Locate the cell with the specified text and output its (x, y) center coordinate. 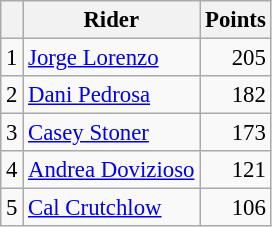
Dani Pedrosa (112, 95)
Andrea Dovizioso (112, 170)
182 (236, 95)
5 (12, 208)
1 (12, 58)
173 (236, 133)
4 (12, 170)
2 (12, 95)
3 (12, 133)
121 (236, 170)
205 (236, 58)
Points (236, 20)
106 (236, 208)
Cal Crutchlow (112, 208)
Casey Stoner (112, 133)
Rider (112, 20)
Jorge Lorenzo (112, 58)
